From the cell containing the given text, extract its center point as (X, Y) coordinate. 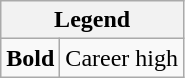
Legend (92, 20)
Bold (30, 58)
Career high (122, 58)
